Capture the cell that displays the provided text and extract its (X, Y) central coordinate. 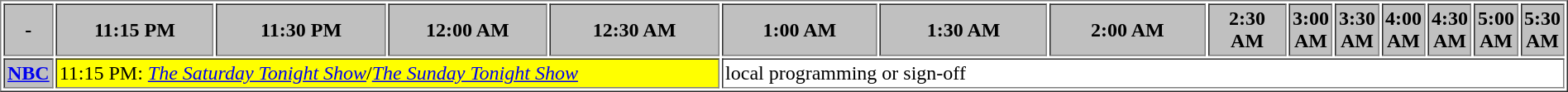
5:00 AM (1495, 30)
12:00 AM (468, 30)
- (28, 30)
1:30 AM (963, 30)
4:30 AM (1449, 30)
2:00 AM (1128, 30)
11:30 PM (301, 30)
12:30 AM (633, 30)
11:15 PM (134, 30)
local programming or sign-off (1143, 73)
2:30 AM (1247, 30)
5:30 AM (1542, 30)
4:00 AM (1403, 30)
11:15 PM: The Saturday Tonight Show/The Sunday Tonight Show (387, 73)
NBC (28, 73)
1:00 AM (801, 30)
3:30 AM (1356, 30)
3:00 AM (1310, 30)
